Output the (x, y) coordinate of the center of the cell containing the given text.  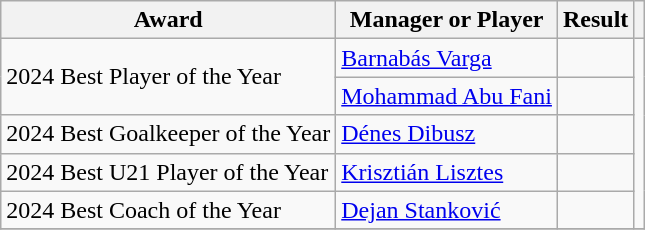
Krisztián Lisztes (447, 172)
Barnabás Varga (447, 58)
Dénes Dibusz (447, 134)
2024 Best Goalkeeper of the Year (168, 134)
Manager or Player (447, 20)
Mohammad Abu Fani (447, 96)
2024 Best Coach of the Year (168, 210)
2024 Best Player of the Year (168, 77)
2024 Best U21 Player of the Year (168, 172)
Dejan Stanković (447, 210)
Award (168, 20)
Result (595, 20)
